Extract the [X, Y] coordinate from the center of the cell holding the provided text.  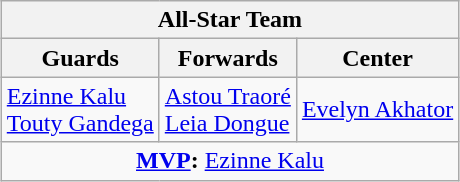
Center [377, 58]
Ezinne Kalu Touty Gandega [80, 110]
Guards [80, 58]
Evelyn Akhator [377, 110]
Astou Traoré Leia Dongue [228, 110]
MVP: Ezinne Kalu [230, 161]
All-Star Team [230, 20]
Forwards [228, 58]
